For the text-containing cell, return its midpoint in (X, Y) coordinate format. 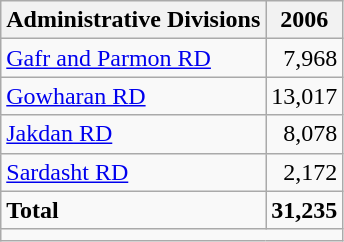
Jakdan RD (134, 134)
7,968 (304, 58)
Gowharan RD (134, 96)
2006 (304, 20)
8,078 (304, 134)
31,235 (304, 210)
13,017 (304, 96)
Administrative Divisions (134, 20)
Total (134, 210)
2,172 (304, 172)
Gafr and Parmon RD (134, 58)
Sardasht RD (134, 172)
